For the text-containing cell, return its midpoint in (x, y) coordinate format. 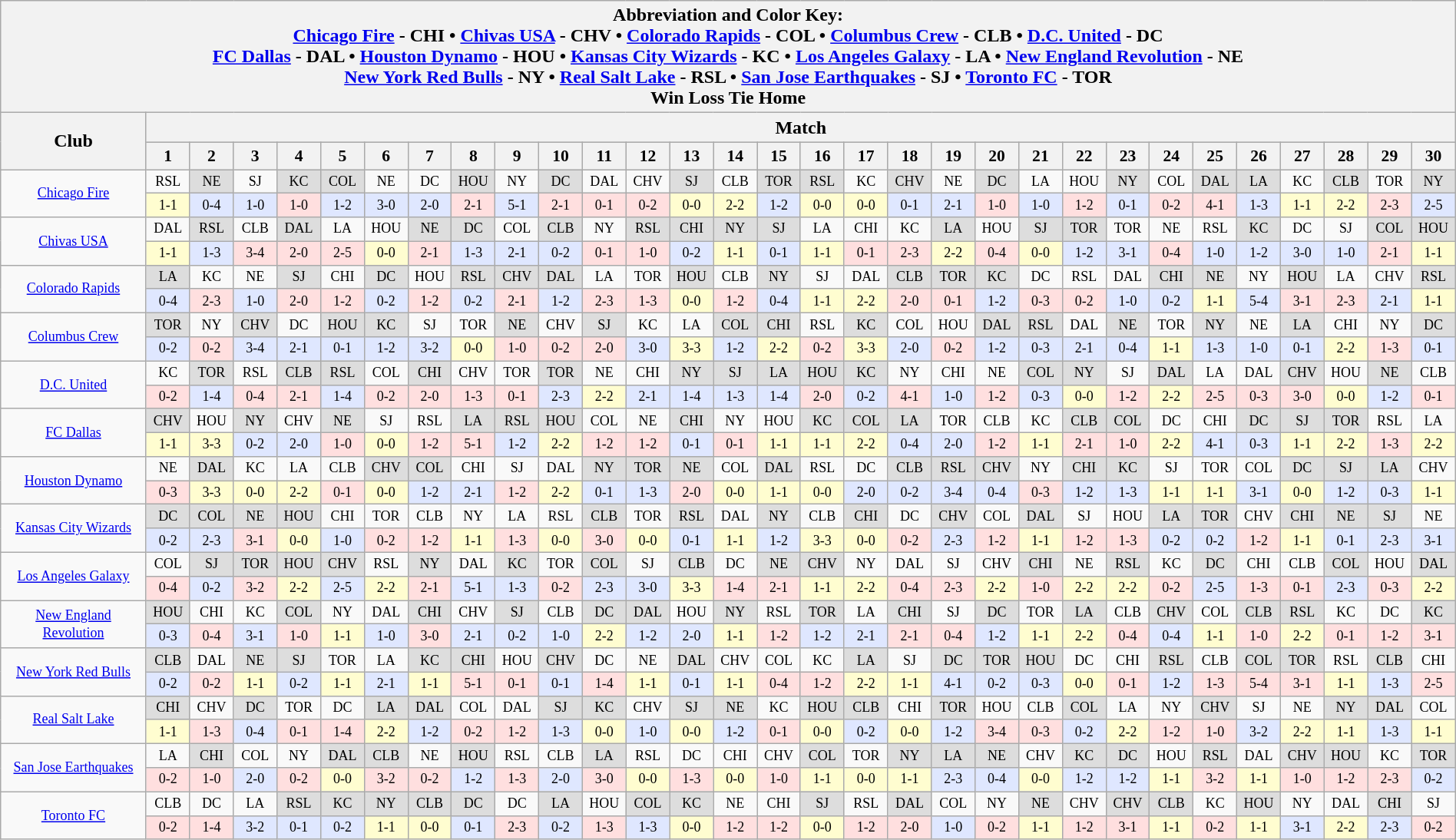
FC Dallas (74, 432)
Colorado Rapids (74, 289)
10 (561, 156)
Club (74, 141)
New York Red Bulls (74, 672)
Chicago Fire (74, 193)
17 (866, 156)
4 (299, 156)
21 (1040, 156)
D.C. United (74, 385)
20 (997, 156)
23 (1127, 156)
27 (1302, 156)
29 (1390, 156)
7 (430, 156)
15 (779, 156)
24 (1172, 156)
Columbus Crew (74, 337)
30 (1433, 156)
Match (800, 127)
2 (212, 156)
28 (1345, 156)
Los Angeles Galaxy (74, 576)
13 (691, 156)
19 (954, 156)
3 (255, 156)
Chivas USA (74, 241)
Houston Dynamo (74, 481)
Real Salt Lake (74, 719)
12 (648, 156)
9 (518, 156)
1 (167, 156)
22 (1084, 156)
San Jose Earthquakes (74, 768)
16 (822, 156)
8 (473, 156)
5 (342, 156)
26 (1259, 156)
11 (604, 156)
25 (1215, 156)
6 (386, 156)
18 (909, 156)
New England Revolution (74, 624)
Toronto FC (74, 815)
Kansas City Wizards (74, 528)
14 (736, 156)
